Return [X, Y] of the center of cell containing provided text 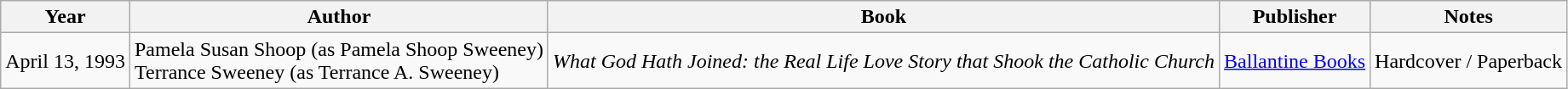
Book [883, 17]
April 13, 1993 [66, 61]
Ballantine Books [1295, 61]
Year [66, 17]
What God Hath Joined: the Real Life Love Story that Shook the Catholic Church [883, 61]
Publisher [1295, 17]
Pamela Susan Shoop (as Pamela Shoop Sweeney)Terrance Sweeney (as Terrance A. Sweeney) [339, 61]
Author [339, 17]
Hardcover / Paperback [1468, 61]
Notes [1468, 17]
